For the text-containing cell, return its midpoint in [x, y] coordinate format. 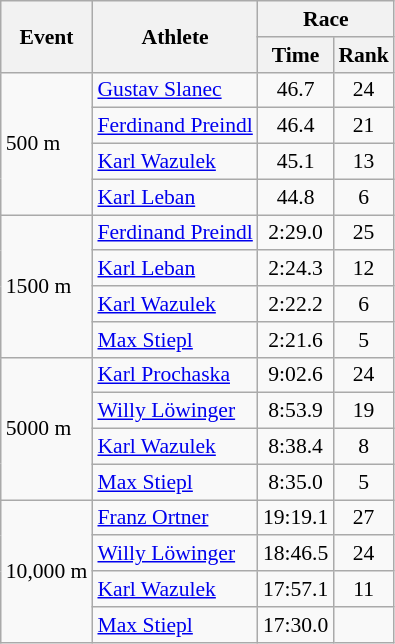
12 [364, 269]
13 [364, 162]
8:35.0 [296, 482]
25 [364, 233]
Karl Prochaska [174, 375]
2:24.3 [296, 269]
Athlete [174, 36]
Gustav Slanec [174, 90]
Race [326, 19]
19 [364, 411]
10,000 m [47, 571]
8 [364, 447]
9:02.6 [296, 375]
11 [364, 589]
17:57.1 [296, 589]
44.8 [296, 197]
8:53.9 [296, 411]
17:30.0 [296, 625]
46.4 [296, 126]
5000 m [47, 428]
2:21.6 [296, 340]
8:38.4 [296, 447]
Franz Ortner [174, 518]
45.1 [296, 162]
2:22.2 [296, 304]
2:29.0 [296, 233]
Event [47, 36]
19:19.1 [296, 518]
Rank [364, 55]
1500 m [47, 286]
21 [364, 126]
500 m [47, 143]
Time [296, 55]
46.7 [296, 90]
27 [364, 518]
18:46.5 [296, 554]
